Output the [x, y] coordinate of the center of the cell containing the given text.  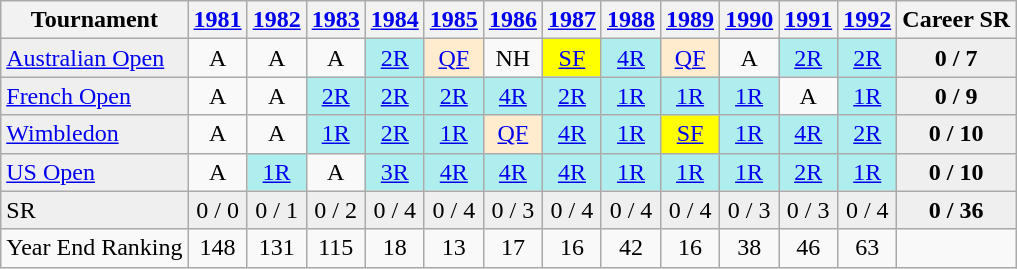
18 [394, 248]
46 [808, 248]
0 / 36 [956, 210]
148 [218, 248]
0 / 1 [276, 210]
42 [630, 248]
1991 [808, 20]
1984 [394, 20]
1982 [276, 20]
1992 [868, 20]
115 [336, 248]
0 / 7 [956, 58]
38 [750, 248]
Career SR [956, 20]
1988 [630, 20]
Year End Ranking [94, 248]
3R [394, 172]
Australian Open [94, 58]
17 [512, 248]
1981 [218, 20]
63 [868, 248]
1986 [512, 20]
13 [454, 248]
1983 [336, 20]
NH [512, 58]
0 / 2 [336, 210]
1985 [454, 20]
1989 [690, 20]
Tournament [94, 20]
0 / 9 [956, 96]
US Open [94, 172]
0 / 0 [218, 210]
Wimbledon [94, 134]
SR [94, 210]
French Open [94, 96]
1990 [750, 20]
1987 [572, 20]
131 [276, 248]
